Find where the given text appears and provide that cell's center as [x, y] coordinate. 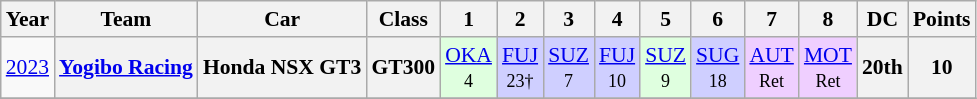
6 [718, 19]
SUG18 [718, 68]
Car [282, 19]
4 [617, 19]
MOTRet [828, 68]
OKA4 [468, 68]
SUZ9 [666, 68]
Class [403, 19]
20th [882, 68]
DC [882, 19]
SUZ7 [568, 68]
AUTRet [771, 68]
7 [771, 19]
2 [520, 19]
FUJ10 [617, 68]
GT300 [403, 68]
10 [942, 68]
3 [568, 19]
FUJ23† [520, 68]
Yogibo Racing [126, 68]
1 [468, 19]
Year [28, 19]
2023 [28, 68]
Honda NSX GT3 [282, 68]
Team [126, 19]
8 [828, 19]
5 [666, 19]
Points [942, 19]
